Output the (X, Y) coordinate of the center of the cell containing the given text.  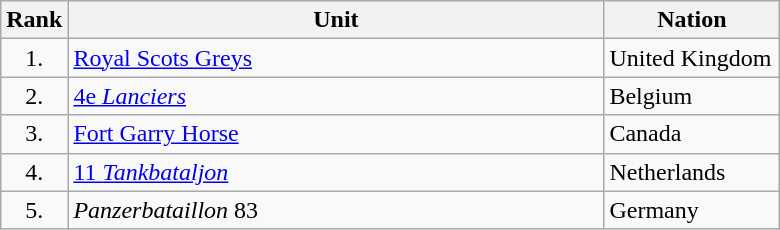
United Kingdom (692, 58)
11 Tankbataljon (336, 172)
1. (34, 58)
4e Lanciers (336, 96)
Germany (692, 210)
5. (34, 210)
3. (34, 134)
Netherlands (692, 172)
Fort Garry Horse (336, 134)
Unit (336, 20)
Canada (692, 134)
Royal Scots Greys (336, 58)
Panzerbataillon 83 (336, 210)
4. (34, 172)
2. (34, 96)
Nation (692, 20)
Rank (34, 20)
Belgium (692, 96)
